Pinpoint the cell where the given text exists, returning its [x, y] midpoint coordinate. 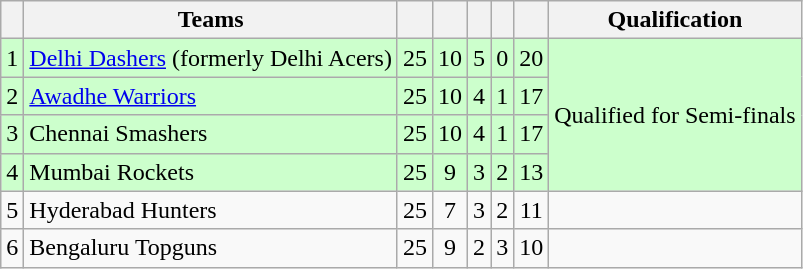
6 [12, 248]
11 [532, 210]
Bengaluru Topguns [211, 248]
20 [532, 58]
Chennai Smashers [211, 134]
Teams [211, 20]
Delhi Dashers (formerly Delhi Acers) [211, 58]
Awadhe Warriors [211, 96]
13 [532, 172]
Mumbai Rockets [211, 172]
Qualification [675, 20]
0 [502, 58]
Qualified for Semi-finals [675, 115]
7 [450, 210]
Hyderabad Hunters [211, 210]
